Extract the (X, Y) coordinate from the center of the cell holding the provided text.  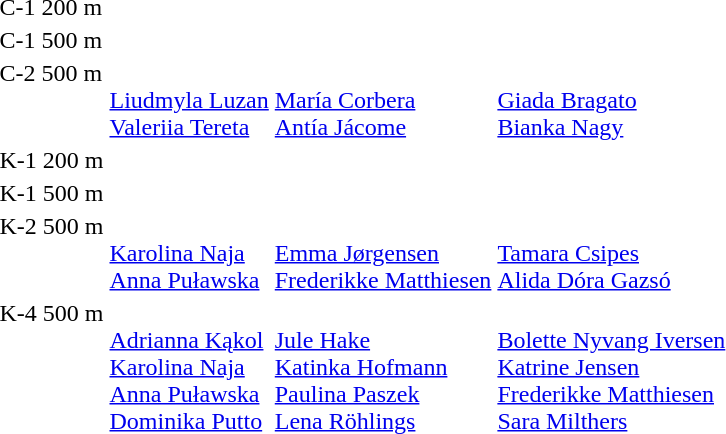
Emma JørgensenFrederikke Matthiesen (383, 253)
Liudmyla LuzanValeriia Tereta (189, 100)
Karolina NajaAnna Puławska (189, 253)
María CorberaAntía Jácome (383, 100)
